Locate the cell with the specified text and output its [X, Y] center coordinate. 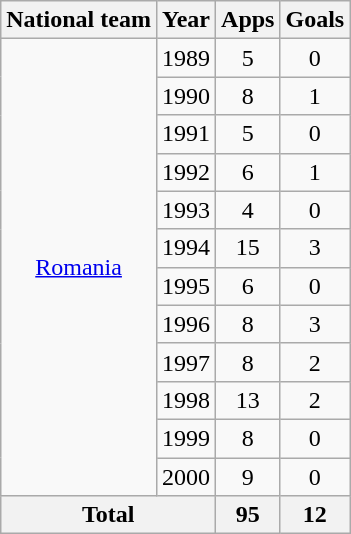
13 [248, 400]
12 [315, 515]
1996 [186, 324]
1993 [186, 210]
1990 [186, 96]
Total [108, 515]
Goals [315, 20]
Apps [248, 20]
1999 [186, 438]
95 [248, 515]
1991 [186, 134]
Romania [79, 268]
2000 [186, 477]
4 [248, 210]
1998 [186, 400]
National team [79, 20]
1997 [186, 362]
Year [186, 20]
1992 [186, 172]
1989 [186, 58]
15 [248, 248]
1994 [186, 248]
9 [248, 477]
1995 [186, 286]
